Detect which cell encompasses the target text, then output its (X, Y) center coordinate. 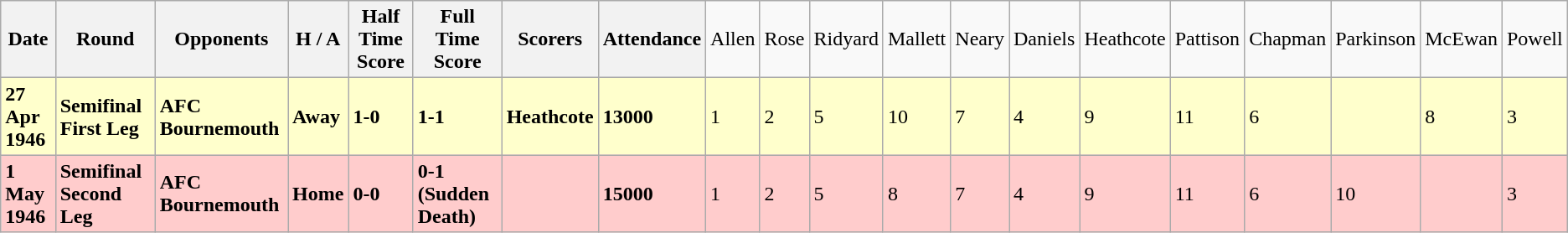
Powell (1534, 39)
Half Time Score (380, 39)
Round (106, 39)
Parkinson (1375, 39)
27 Apr 1946 (28, 116)
Allen (733, 39)
Neary (980, 39)
Semifinal Second Leg (106, 194)
Semifinal First Leg (106, 116)
Rose (784, 39)
Away (318, 116)
13000 (652, 116)
0-0 (380, 194)
McEwan (1462, 39)
Home (318, 194)
1 May 1946 (28, 194)
Daniels (1044, 39)
Ridyard (846, 39)
1-1 (457, 116)
Pattison (1207, 39)
1-0 (380, 116)
Attendance (652, 39)
15000 (652, 194)
Scorers (549, 39)
Mallett (916, 39)
Date (28, 39)
Full Time Score (457, 39)
Opponents (221, 39)
Chapman (1288, 39)
0-1 (Sudden Death) (457, 194)
H / A (318, 39)
